For the text-containing cell, return its midpoint in [X, Y] coordinate format. 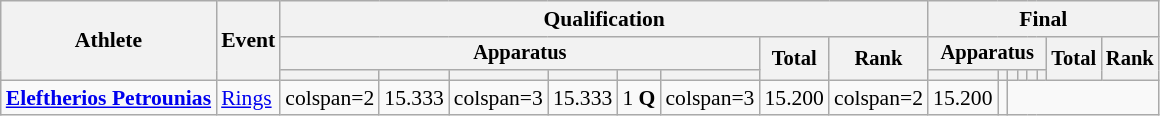
Eleftherios Petrounias [108, 98]
Rings [248, 98]
Athlete [108, 40]
Event [248, 40]
1 Q [638, 98]
Final [1044, 19]
Qualification [604, 19]
